Provide the [X, Y] coordinate of the cell's center where the given text is located.  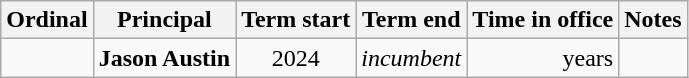
Term end [412, 20]
Time in office [543, 20]
incumbent [412, 58]
years [543, 58]
Principal [164, 20]
2024 [296, 58]
Ordinal [47, 20]
Term start [296, 20]
Notes [653, 20]
Jason Austin [164, 58]
